Scan for the cell matching the given text and deliver its [x, y] coordinate at center. 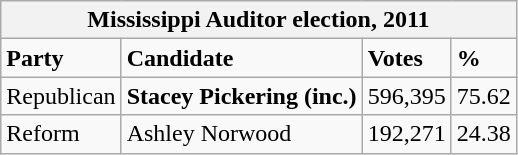
Candidate [242, 58]
596,395 [406, 96]
75.62 [484, 96]
Republican [61, 96]
24.38 [484, 134]
192,271 [406, 134]
% [484, 58]
Votes [406, 58]
Ashley Norwood [242, 134]
Reform [61, 134]
Stacey Pickering (inc.) [242, 96]
Mississippi Auditor election, 2011 [259, 20]
Party [61, 58]
